Return the [x, y] coordinate for the center point of the cell that contains the specified text.  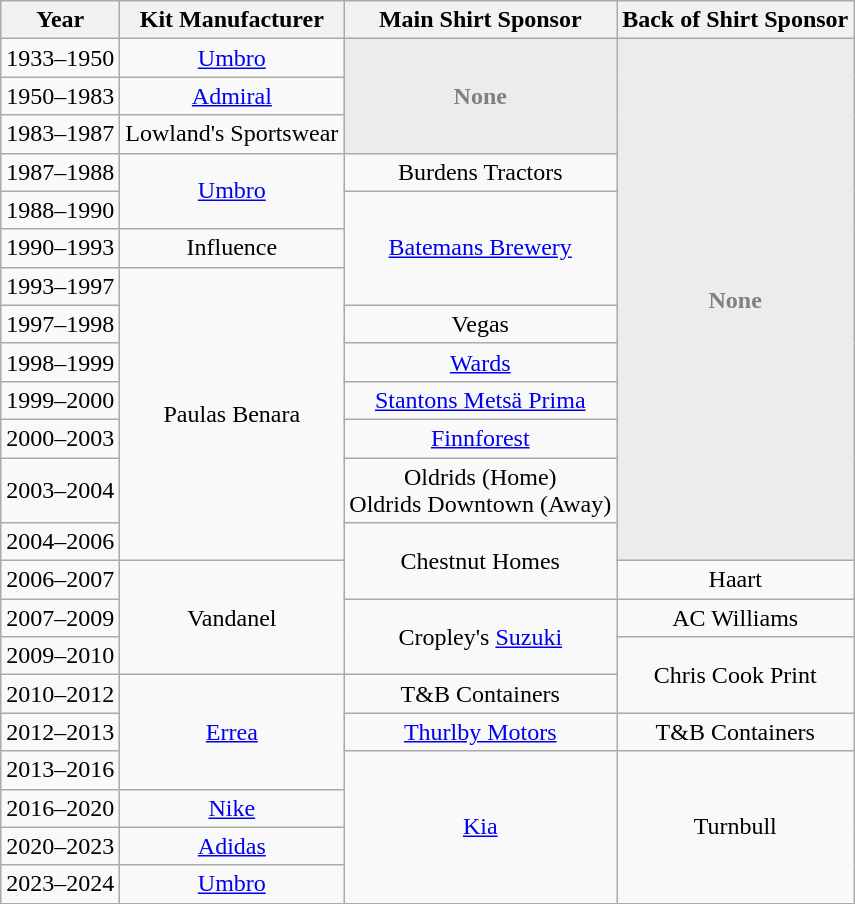
2023–2024 [60, 884]
2000–2003 [60, 438]
2004–2006 [60, 542]
Paulas Benara [232, 414]
2012–2013 [60, 732]
1988–1990 [60, 210]
2007–2009 [60, 618]
Wards [480, 362]
2006–2007 [60, 580]
Finnforest [480, 438]
1933–1950 [60, 58]
1999–2000 [60, 400]
Chris Cook Print [736, 675]
Stantons Metsä Prima [480, 400]
1998–1999 [60, 362]
Errea [232, 732]
AC Williams [736, 618]
1997–1998 [60, 324]
Influence [232, 248]
2010–2012 [60, 694]
Lowland's Sportswear [232, 134]
1993–1997 [60, 286]
Thurlby Motors [480, 732]
1983–1987 [60, 134]
Year [60, 20]
1950–1983 [60, 96]
Vegas [480, 324]
Nike [232, 808]
Haart [736, 580]
2013–2016 [60, 770]
2020–2023 [60, 846]
Burdens Tractors [480, 172]
2016–2020 [60, 808]
Admiral [232, 96]
Kia [480, 827]
1987–1988 [60, 172]
Cropley's Suzuki [480, 637]
Oldrids (Home) Oldrids Downtown (Away) [480, 490]
Chestnut Homes [480, 561]
2003–2004 [60, 490]
1990–1993 [60, 248]
Adidas [232, 846]
2009–2010 [60, 656]
Batemans Brewery [480, 248]
Back of Shirt Sponsor [736, 20]
Turnbull [736, 827]
Main Shirt Sponsor [480, 20]
Vandanel [232, 618]
Kit Manufacturer [232, 20]
